Detect which cell encompasses the target text, then output its (X, Y) center coordinate. 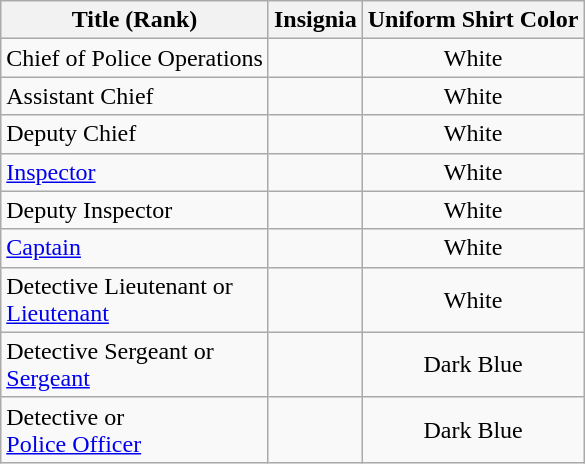
Detective Lieutenant orLieutenant (135, 300)
Deputy Inspector (135, 210)
Uniform Shirt Color (473, 20)
Assistant Chief (135, 96)
Inspector (135, 172)
Detective Sergeant orSergeant (135, 364)
Deputy Chief (135, 134)
Captain (135, 248)
Detective orPolice Officer (135, 430)
Chief of Police Operations (135, 58)
Title (Rank) (135, 20)
Insignia (315, 20)
